Capture the cell that displays the provided text and extract its (x, y) central coordinate. 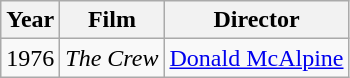
Year (30, 20)
1976 (30, 58)
Film (112, 20)
The Crew (112, 58)
Director (256, 20)
Donald McAlpine (256, 58)
